Extract the (X, Y) coordinate from the center of the cell holding the provided text.  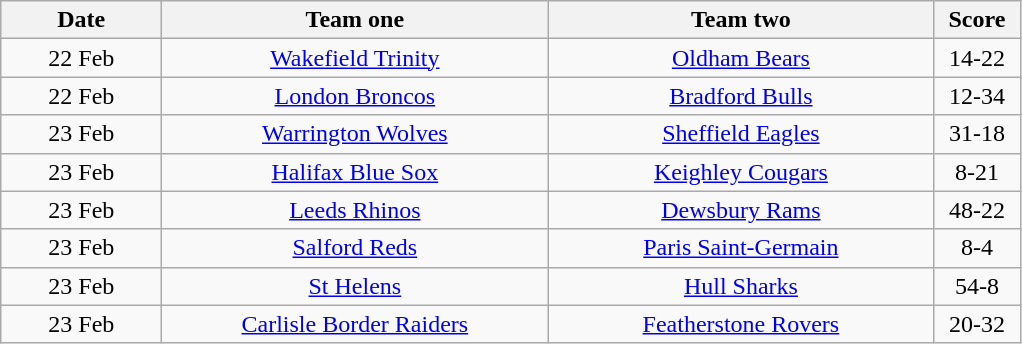
Halifax Blue Sox (355, 172)
48-22 (977, 210)
Date (82, 20)
London Broncos (355, 96)
St Helens (355, 286)
8-4 (977, 248)
Bradford Bulls (741, 96)
Score (977, 20)
Keighley Cougars (741, 172)
54-8 (977, 286)
Leeds Rhinos (355, 210)
31-18 (977, 134)
Featherstone Rovers (741, 324)
Carlisle Border Raiders (355, 324)
Oldham Bears (741, 58)
Dewsbury Rams (741, 210)
12-34 (977, 96)
14-22 (977, 58)
Team one (355, 20)
Sheffield Eagles (741, 134)
Team two (741, 20)
Hull Sharks (741, 286)
Salford Reds (355, 248)
Wakefield Trinity (355, 58)
Warrington Wolves (355, 134)
Paris Saint-Germain (741, 248)
20-32 (977, 324)
8-21 (977, 172)
